Scan for the cell matching the given text and deliver its [X, Y] coordinate at center. 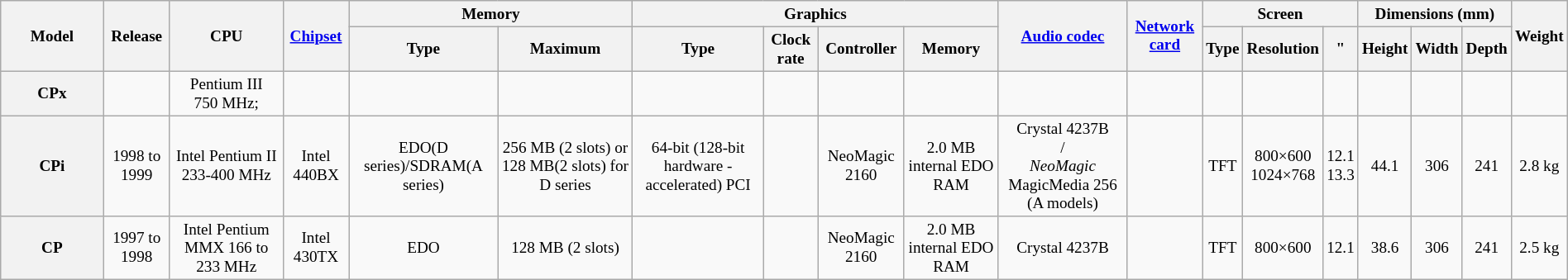
1998 to 1999 [136, 166]
Screen [1280, 14]
Intel Pentium MMX 166 to 233 MHz [227, 248]
Crystal 4237B [1063, 248]
Release [136, 36]
38.6 [1384, 248]
Crystal 4237B/NeoMagic MagicMedia 256 (A models) [1063, 166]
Audio codec [1063, 36]
Controller [861, 49]
2.8 kg [1539, 166]
800×6001024×768 [1284, 166]
EDO(D series)/SDRAM(A series) [423, 166]
Model [52, 36]
CPi [52, 166]
256 MB (2 slots) or 128 MB(2 slots) for D series [566, 166]
Dimensions (mm) [1434, 14]
Weight [1539, 36]
Graphics [815, 14]
Chipset [316, 36]
Intel Pentium II 233-400 MHz [227, 166]
2.5 kg [1539, 248]
" [1341, 49]
12.113.3 [1341, 166]
Height [1384, 49]
Pentium III 750 MHz; [227, 93]
Resolution [1284, 49]
128 MB (2 slots) [566, 248]
Intel 430TX [316, 248]
800×600 [1284, 248]
CP [52, 248]
64-bit (128-bit hardware - accelerated) PCI [698, 166]
Clock rate [791, 49]
CPx [52, 93]
CPU [227, 36]
44.1 [1384, 166]
Depth [1487, 49]
Width [1437, 49]
EDO [423, 248]
Intel 440BX [316, 166]
1997 to 1998 [136, 248]
Maximum [566, 49]
12.1 [1341, 248]
Network card [1164, 36]
